Output the (X, Y) coordinate of the center of the cell containing the given text.  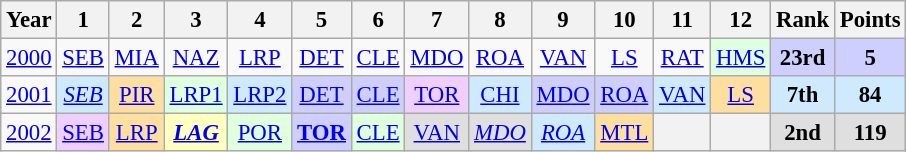
POR (260, 133)
LRP1 (196, 95)
CHI (500, 95)
NAZ (196, 58)
84 (870, 95)
LAG (196, 133)
HMS (741, 58)
10 (624, 20)
9 (563, 20)
2002 (29, 133)
Year (29, 20)
MIA (136, 58)
3 (196, 20)
8 (500, 20)
4 (260, 20)
2nd (803, 133)
2 (136, 20)
Rank (803, 20)
11 (682, 20)
LRP2 (260, 95)
RAT (682, 58)
119 (870, 133)
7 (437, 20)
6 (378, 20)
MTL (624, 133)
7th (803, 95)
2001 (29, 95)
23rd (803, 58)
2000 (29, 58)
PIR (136, 95)
1 (83, 20)
12 (741, 20)
Points (870, 20)
